Find where the given text appears and provide that cell's center as [X, Y] coordinate. 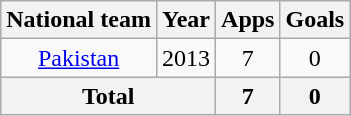
Year [186, 20]
2013 [186, 58]
Total [108, 96]
National team [79, 20]
Pakistan [79, 58]
Goals [315, 20]
Apps [248, 20]
